Provide the (X, Y) coordinate of the cell's center where the given text is located.  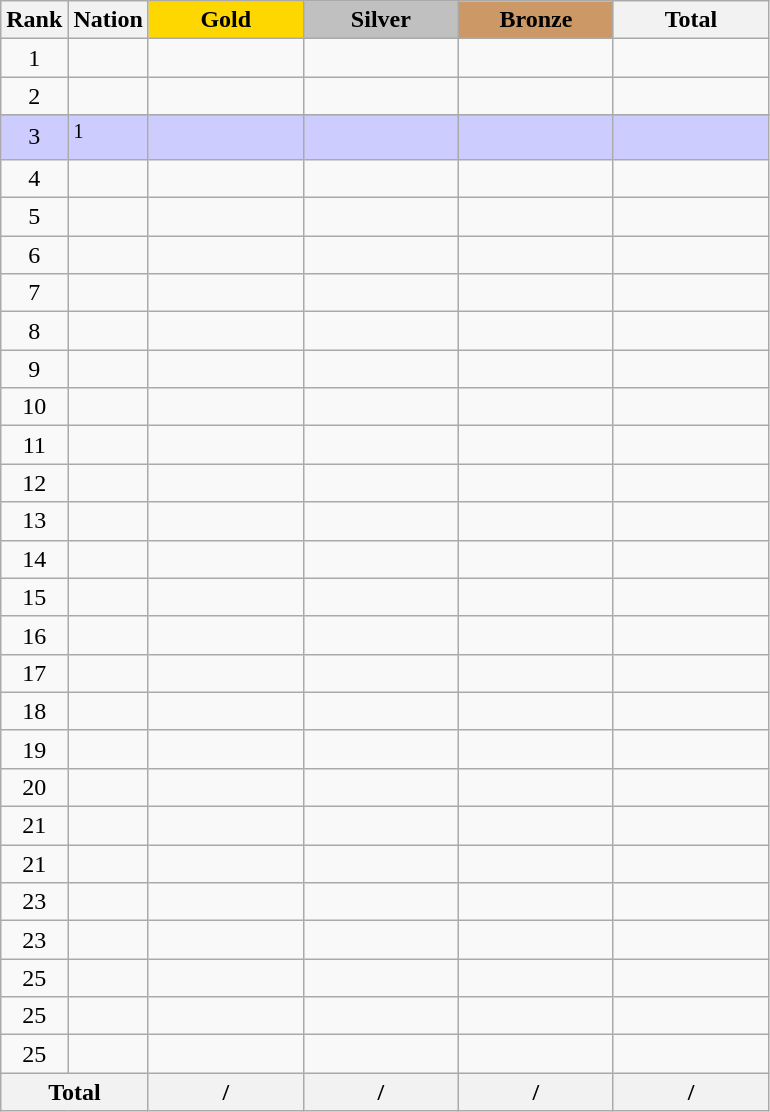
4 (34, 178)
6 (34, 255)
5 (34, 217)
8 (34, 331)
18 (34, 711)
9 (34, 369)
11 (34, 445)
12 (34, 483)
2 (34, 96)
16 (34, 635)
17 (34, 673)
14 (34, 559)
3 (34, 138)
19 (34, 749)
13 (34, 521)
Nation (108, 20)
15 (34, 597)
Rank (34, 20)
7 (34, 293)
Silver (380, 20)
20 (34, 787)
Bronze (536, 20)
Gold (226, 20)
10 (34, 407)
